Extract the [x, y] coordinate from the center of the cell holding the provided text.  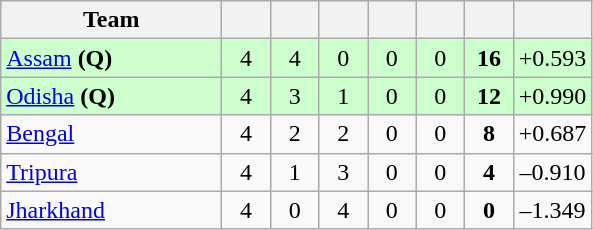
16 [490, 58]
Odisha (Q) [112, 96]
–0.910 [552, 172]
Bengal [112, 134]
Team [112, 20]
Tripura [112, 172]
+0.593 [552, 58]
+0.687 [552, 134]
8 [490, 134]
Assam (Q) [112, 58]
12 [490, 96]
–1.349 [552, 210]
Jharkhand [112, 210]
+0.990 [552, 96]
